Output the (X, Y) coordinate of the center of the cell containing the given text.  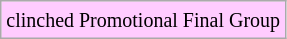
clinched Promotional Final Group (144, 20)
